Scan for the cell matching the given text and deliver its (x, y) coordinate at center. 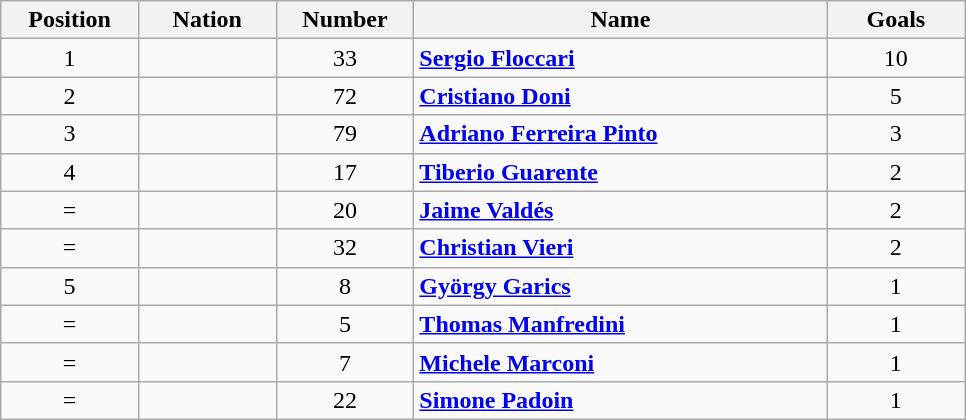
Adriano Ferreira Pinto (620, 134)
György Garics (620, 286)
7 (345, 362)
Tiberio Guarente (620, 172)
4 (70, 172)
Cristiano Doni (620, 96)
22 (345, 400)
Goals (896, 20)
Thomas Manfredini (620, 324)
72 (345, 96)
20 (345, 210)
10 (896, 58)
Nation (207, 20)
Position (70, 20)
32 (345, 248)
Number (345, 20)
17 (345, 172)
Name (620, 20)
Sergio Floccari (620, 58)
Christian Vieri (620, 248)
8 (345, 286)
Simone Padoin (620, 400)
33 (345, 58)
Jaime Valdés (620, 210)
Michele Marconi (620, 362)
79 (345, 134)
